Pinpoint the cell where the given text exists, returning its [X, Y] midpoint coordinate. 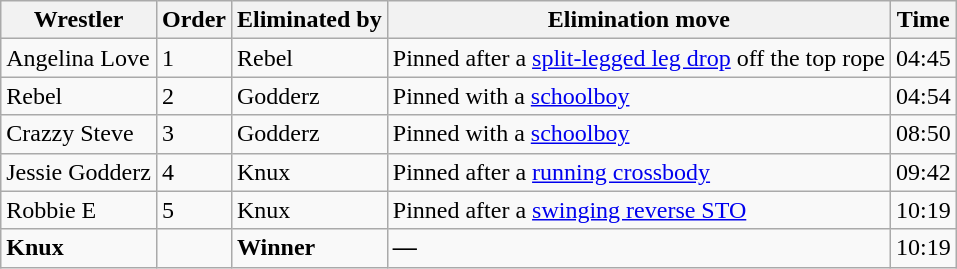
2 [194, 96]
Pinned after a split-legged leg drop off the top rope [638, 58]
Angelina Love [79, 58]
Robbie E [79, 210]
1 [194, 58]
Pinned after a running crossbody [638, 172]
4 [194, 172]
Time [923, 20]
Order [194, 20]
Wrestler [79, 20]
Pinned after a swinging reverse STO [638, 210]
Elimination move [638, 20]
04:45 [923, 58]
Winner [309, 248]
Jessie Godderz [79, 172]
09:42 [923, 172]
08:50 [923, 134]
— [638, 248]
Eliminated by [309, 20]
04:54 [923, 96]
5 [194, 210]
3 [194, 134]
Crazzy Steve [79, 134]
